Scan for the cell matching the given text and deliver its (x, y) coordinate at center. 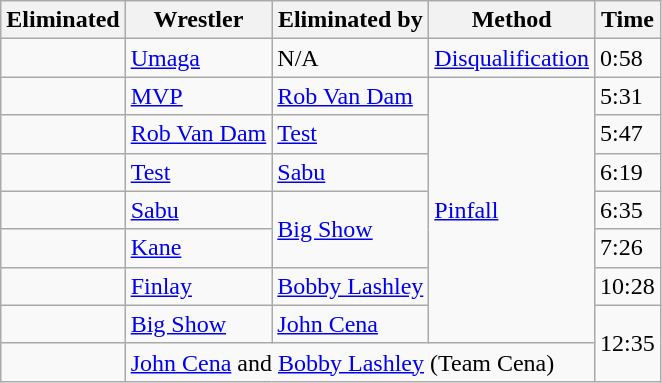
12:35 (628, 343)
John Cena (350, 324)
N/A (350, 58)
6:19 (628, 172)
Wrestler (198, 20)
Umaga (198, 58)
6:35 (628, 210)
Disqualification (512, 58)
MVP (198, 96)
Method (512, 20)
Kane (198, 248)
Bobby Lashley (350, 286)
John Cena and Bobby Lashley (Team Cena) (360, 362)
Pinfall (512, 210)
Eliminated (63, 20)
5:47 (628, 134)
0:58 (628, 58)
Time (628, 20)
5:31 (628, 96)
10:28 (628, 286)
7:26 (628, 248)
Eliminated by (350, 20)
Finlay (198, 286)
